For the text-containing cell, return its midpoint in [X, Y] coordinate format. 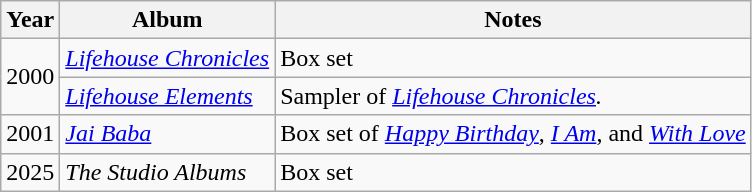
Sampler of Lifehouse Chronicles. [514, 96]
Box set of Happy Birthday, I Am, and With Love [514, 134]
Lifehouse Chronicles [168, 58]
2001 [30, 134]
2000 [30, 77]
Jai Baba [168, 134]
The Studio Albums [168, 172]
Album [168, 20]
2025 [30, 172]
Year [30, 20]
Lifehouse Elements [168, 96]
Notes [514, 20]
